Capture the cell that displays the provided text and extract its (x, y) central coordinate. 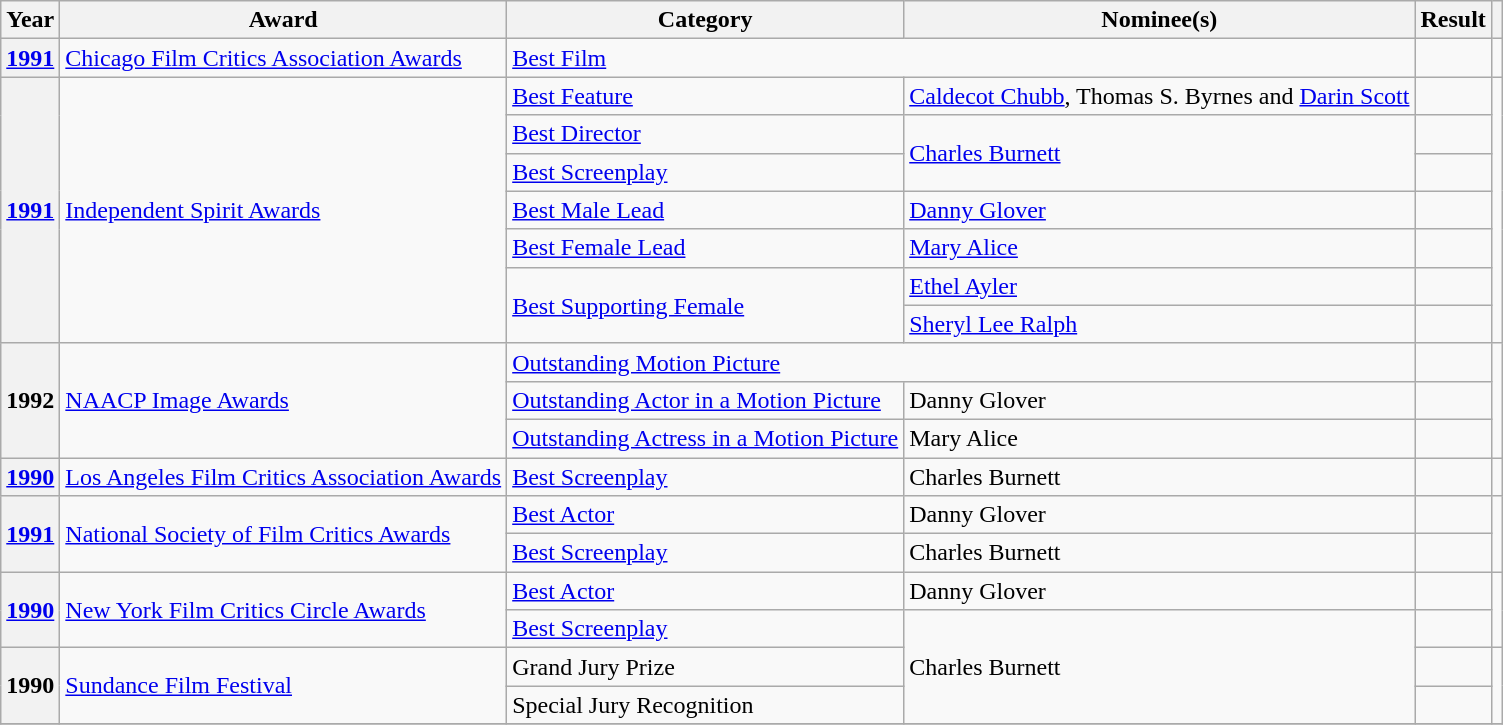
Year (30, 20)
1992 (30, 400)
Best Director (706, 134)
National Society of Film Critics Awards (284, 534)
Sheryl Lee Ralph (1160, 324)
Caldecot Chubb, Thomas S. Byrnes and Darin Scott (1160, 96)
Best Feature (706, 96)
Grand Jury Prize (706, 667)
Ethel Ayler (1160, 286)
Outstanding Actress in a Motion Picture (706, 438)
Sundance Film Festival (284, 686)
Outstanding Actor in a Motion Picture (706, 400)
Independent Spirit Awards (284, 210)
NAACP Image Awards (284, 400)
Los Angeles Film Critics Association Awards (284, 477)
Outstanding Motion Picture (961, 362)
Nominee(s) (1160, 20)
Best Male Lead (706, 210)
Chicago Film Critics Association Awards (284, 58)
Best Female Lead (706, 248)
Special Jury Recognition (706, 705)
Award (284, 20)
Result (1453, 20)
Best Film (961, 58)
Best Supporting Female (706, 305)
New York Film Critics Circle Awards (284, 610)
Category (706, 20)
